Scan for the cell matching the given text and deliver its [x, y] coordinate at center. 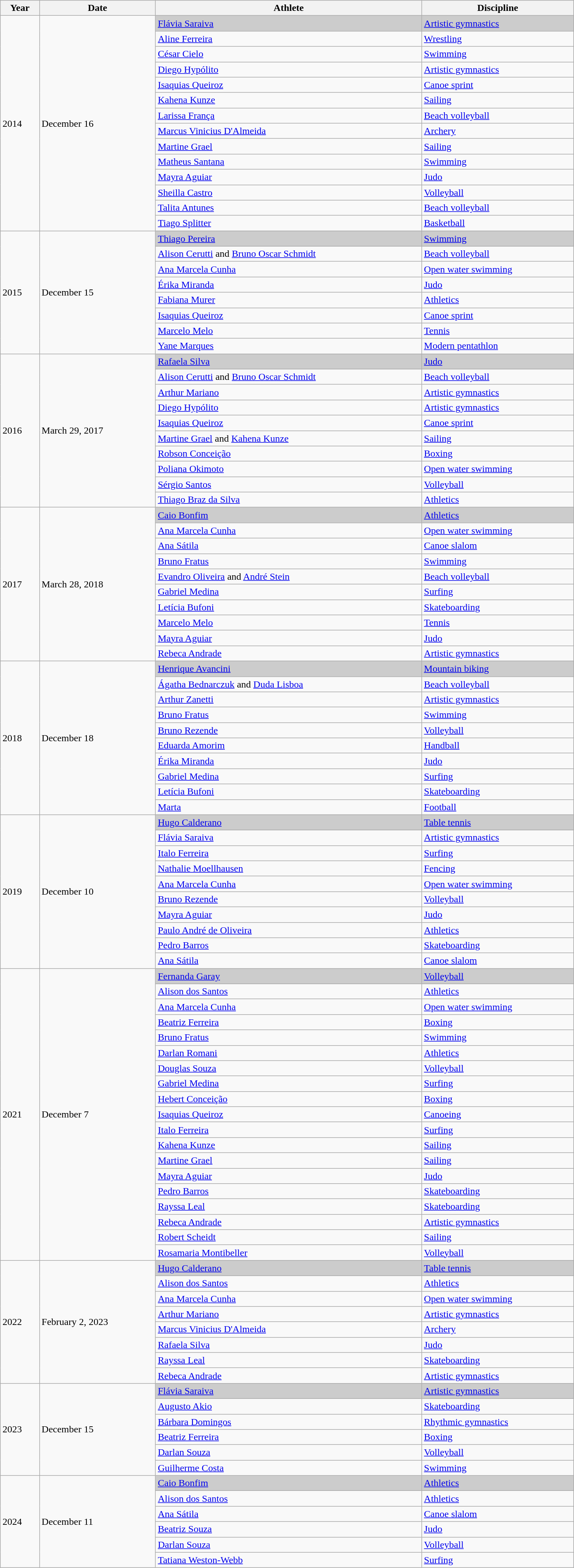
Canoeing [498, 1114]
Football [498, 807]
Sérgio Santos [288, 484]
Fernanda Garay [288, 976]
Robson Conceição [288, 454]
Robert Scheidt [288, 1237]
December 7 [98, 1114]
Tiago Splitter [288, 223]
Arthur Zanetti [288, 700]
Hebert Conceição [288, 1099]
March 28, 2018 [98, 585]
Yane Marques [288, 346]
Year [20, 8]
Basketball [498, 223]
Date [98, 8]
Guilherme Costa [288, 1468]
César Cielo [288, 54]
Ágatha Bednarczuk and Duda Lisboa [288, 684]
December 10 [98, 891]
Fencing [498, 868]
Marta [288, 807]
Poliana Okimoto [288, 469]
Handball [498, 746]
Matheus Santana [288, 161]
2015 [20, 292]
Fabiana Murer [288, 300]
Rosamaria Montibeller [288, 1253]
Douglas Souza [288, 1068]
Talita Antunes [288, 208]
Thiago Braz da Silva [288, 500]
Tatiana Weston-Webb [288, 1560]
Nathalie Moellhausen [288, 868]
Bárbara Domingos [288, 1421]
Thiago Pereira [288, 239]
December 18 [98, 738]
Darlan Romani [288, 1053]
December 16 [98, 124]
February 2, 2023 [98, 1322]
2022 [20, 1322]
Paulo André de Oliveira [288, 930]
Sheilla Castro [288, 193]
2014 [20, 124]
Evandro Oliveira and André Stein [288, 576]
Martine Grael and Kahena Kunze [288, 438]
Henrique Avancini [288, 669]
December 11 [98, 1522]
Aline Ferreira [288, 39]
Rhythmic gymnastics [498, 1421]
Athlete [288, 8]
2019 [20, 891]
Beatriz Souza [288, 1529]
Eduarda Amorim [288, 746]
Mountain biking [498, 669]
Modern pentathlon [498, 346]
Augusto Akio [288, 1406]
2018 [20, 738]
Wrestling [498, 39]
2017 [20, 585]
2016 [20, 430]
2024 [20, 1522]
Larissa França [288, 115]
2021 [20, 1114]
2023 [20, 1429]
March 29, 2017 [98, 430]
Discipline [498, 8]
